Determine the (X, Y) coordinate at the center of the cell enclosing the given text.  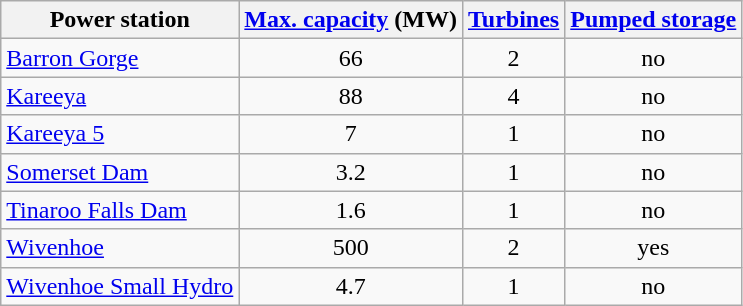
4 (513, 96)
yes (654, 248)
88 (351, 96)
Tinaroo Falls Dam (120, 210)
Pumped storage (654, 20)
3.2 (351, 172)
Turbines (513, 20)
66 (351, 58)
Kareeya 5 (120, 134)
Wivenhoe (120, 248)
4.7 (351, 286)
Max. capacity (MW) (351, 20)
Kareeya (120, 96)
Power station (120, 20)
Barron Gorge (120, 58)
Somerset Dam (120, 172)
7 (351, 134)
500 (351, 248)
Wivenhoe Small Hydro (120, 286)
1.6 (351, 210)
